Provide the [x, y] coordinate of the cell's center where the given text is located.  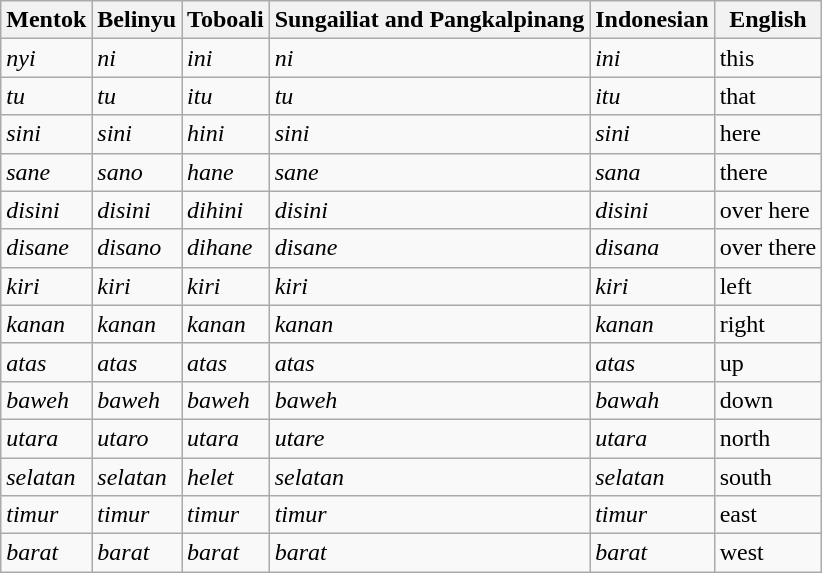
that [768, 96]
bawah [652, 400]
over here [768, 210]
this [768, 58]
Belinyu [137, 20]
dihane [226, 248]
there [768, 172]
dihini [226, 210]
utaro [137, 438]
disana [652, 248]
hane [226, 172]
disano [137, 248]
sana [652, 172]
left [768, 286]
sano [137, 172]
down [768, 400]
north [768, 438]
Mentok [46, 20]
up [768, 362]
here [768, 134]
east [768, 515]
utare [430, 438]
Toboali [226, 20]
over there [768, 248]
hini [226, 134]
Indonesian [652, 20]
helet [226, 477]
nyi [46, 58]
south [768, 477]
right [768, 324]
English [768, 20]
west [768, 553]
Sungailiat and Pangkalpinang [430, 20]
